Capture the cell that displays the provided text and extract its [X, Y] central coordinate. 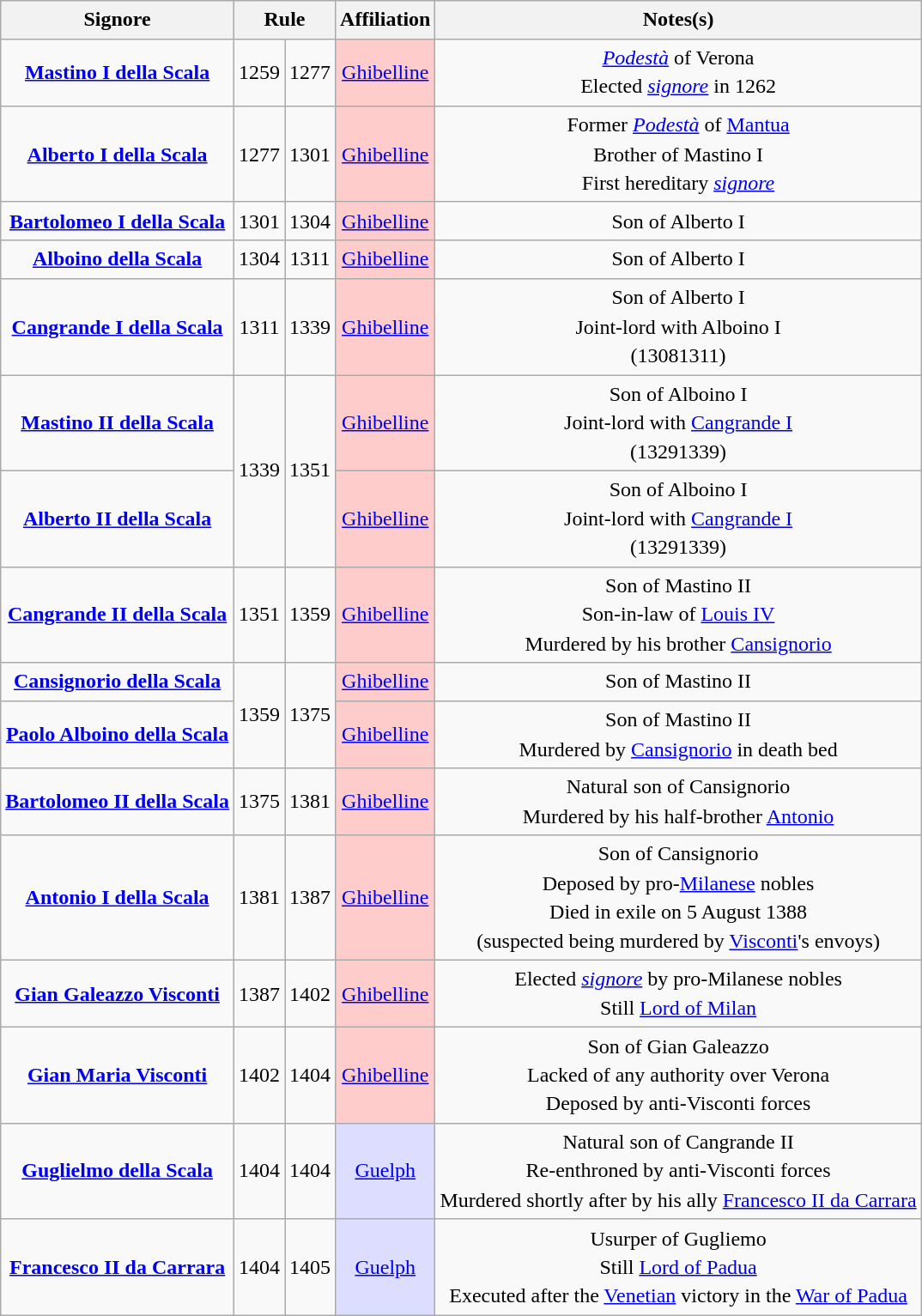
Son of Mastino II [678, 682]
Cangrande I della Scala [118, 327]
Son of Gian GaleazzoLacked of any authority over VeronaDeposed by anti-Visconti forces [678, 1076]
Alboino della Scala [118, 259]
Gian Maria Visconti [118, 1076]
Guglielmo della Scala [118, 1172]
Podestà of VeronaElected signore in 1262 [678, 72]
Usurper of GugliemoStill Lord of PaduaExecuted after the Venetian victory in the War of Padua [678, 1267]
Antonio I della Scala [118, 898]
Son of Mastino IISon-in-law of Louis IVMurdered by his brother Cansignorio [678, 615]
Elected signore by pro-Milanese noblesStill Lord of Milan [678, 994]
Notes(s) [678, 21]
Alberto II della Scala [118, 519]
Alberto I della Scala [118, 155]
Mastino II della Scala [118, 423]
Francesco II da Carrara [118, 1267]
1259 [259, 72]
Natural son of Cangrande IIRe-enthroned by anti-Visconti forcesMurdered shortly after by his ally Francesco II da Carrara [678, 1172]
Son of Alberto IJoint-lord with Alboino I(13081311) [678, 327]
Paolo Alboino della Scala [118, 735]
Bartolomeo II della Scala [118, 802]
Son of CansignorioDeposed by pro-Milanese noblesDied in exile on 5 August 1388(suspected being murdered by Visconti's envoys) [678, 898]
Mastino I della Scala [118, 72]
Gian Galeazzo Visconti [118, 994]
Rule [284, 21]
Affiliation [385, 21]
Signore [118, 21]
Cangrande II della Scala [118, 615]
Son of Mastino IIMurdered by Cansignorio in death bed [678, 735]
Bartolomeo I della Scala [118, 221]
1405 [311, 1267]
Former Podestà of MantuaBrother of Mastino IFirst hereditary signore [678, 155]
Cansignorio della Scala [118, 682]
Natural son of CansignorioMurdered by his half-brother Antonio [678, 802]
